Search for the cell housing the specified text and yield its [x, y] center coordinate. 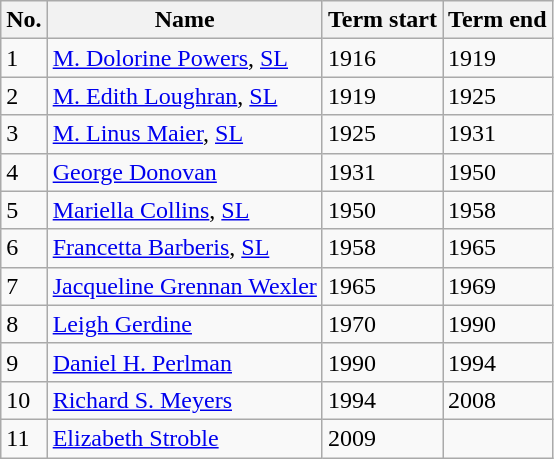
2009 [382, 438]
1970 [382, 324]
3 [24, 134]
10 [24, 400]
Richard S. Meyers [184, 400]
Leigh Gerdine [184, 324]
4 [24, 172]
9 [24, 362]
M. Edith Loughran, SL [184, 96]
6 [24, 248]
1 [24, 58]
Francetta Barberis, SL [184, 248]
11 [24, 438]
Term start [382, 20]
Term end [498, 20]
2008 [498, 400]
5 [24, 210]
Elizabeth Stroble [184, 438]
Name [184, 20]
1969 [498, 286]
2 [24, 96]
M. Dolorine Powers, SL [184, 58]
Jacqueline Grennan Wexler [184, 286]
1916 [382, 58]
Daniel H. Perlman [184, 362]
M. Linus Maier, SL [184, 134]
George Donovan [184, 172]
No. [24, 20]
Mariella Collins, SL [184, 210]
8 [24, 324]
7 [24, 286]
